Identify which cell holds the provided text, then report its (x, y) central coordinate. 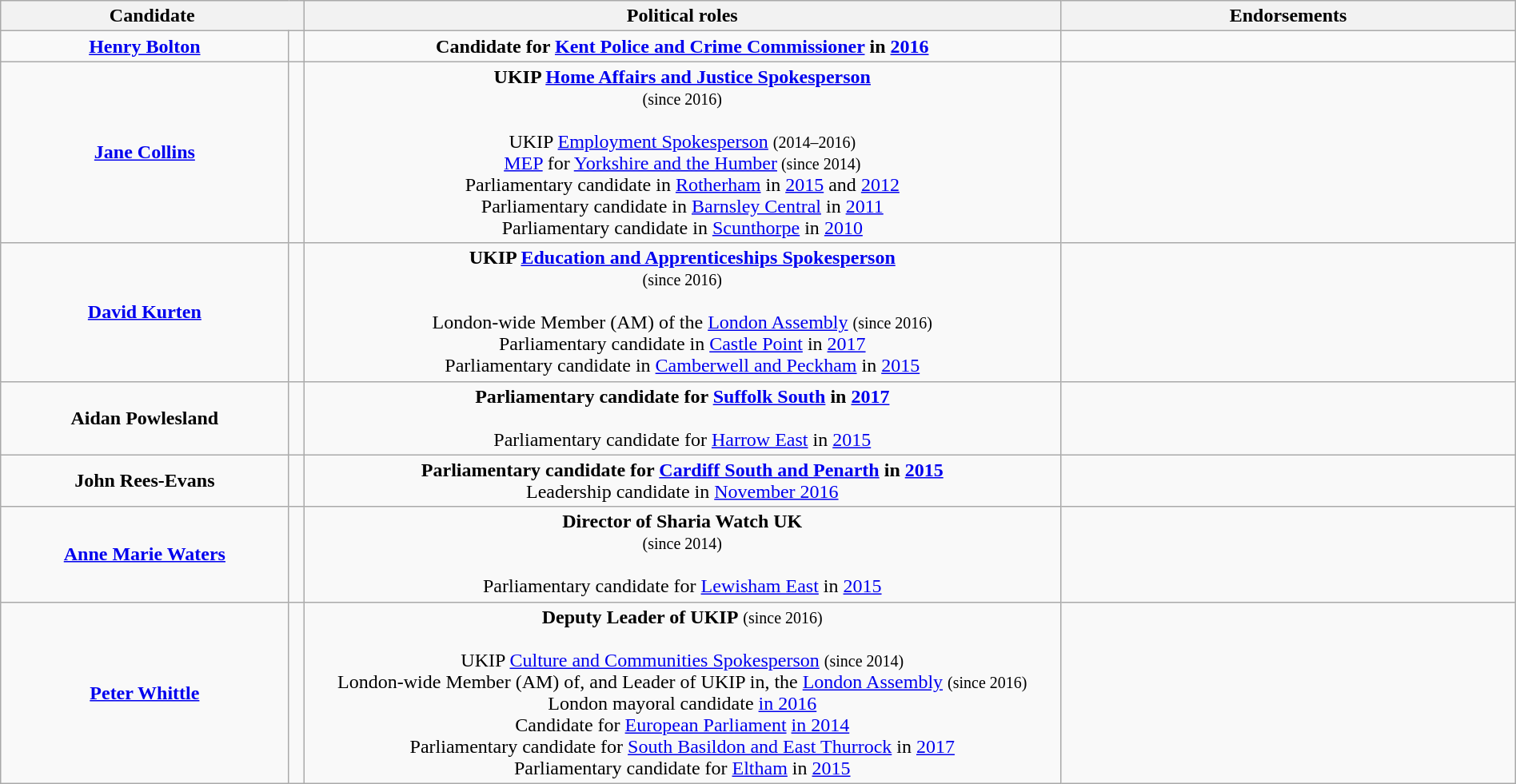
Aidan Powlesland (145, 418)
Candidate for Kent Police and Crime Commissioner in 2016 (683, 46)
Parliamentary candidate for Cardiff South and Penarth in 2015Leadership candidate in November 2016 (683, 481)
Henry Bolton (145, 46)
Candidate (152, 16)
Parliamentary candidate for Suffolk South in 2017Parliamentary candidate for Harrow East in 2015 (683, 418)
Political roles (683, 16)
Anne Marie Waters (145, 555)
John Rees-Evans (145, 481)
Peter Whittle (145, 692)
Jane Collins (145, 152)
Endorsements (1288, 16)
Director of Sharia Watch UK(since 2014)Parliamentary candidate for Lewisham East in 2015 (683, 555)
David Kurten (145, 312)
